From the cell containing the given text, extract its center point as (X, Y) coordinate. 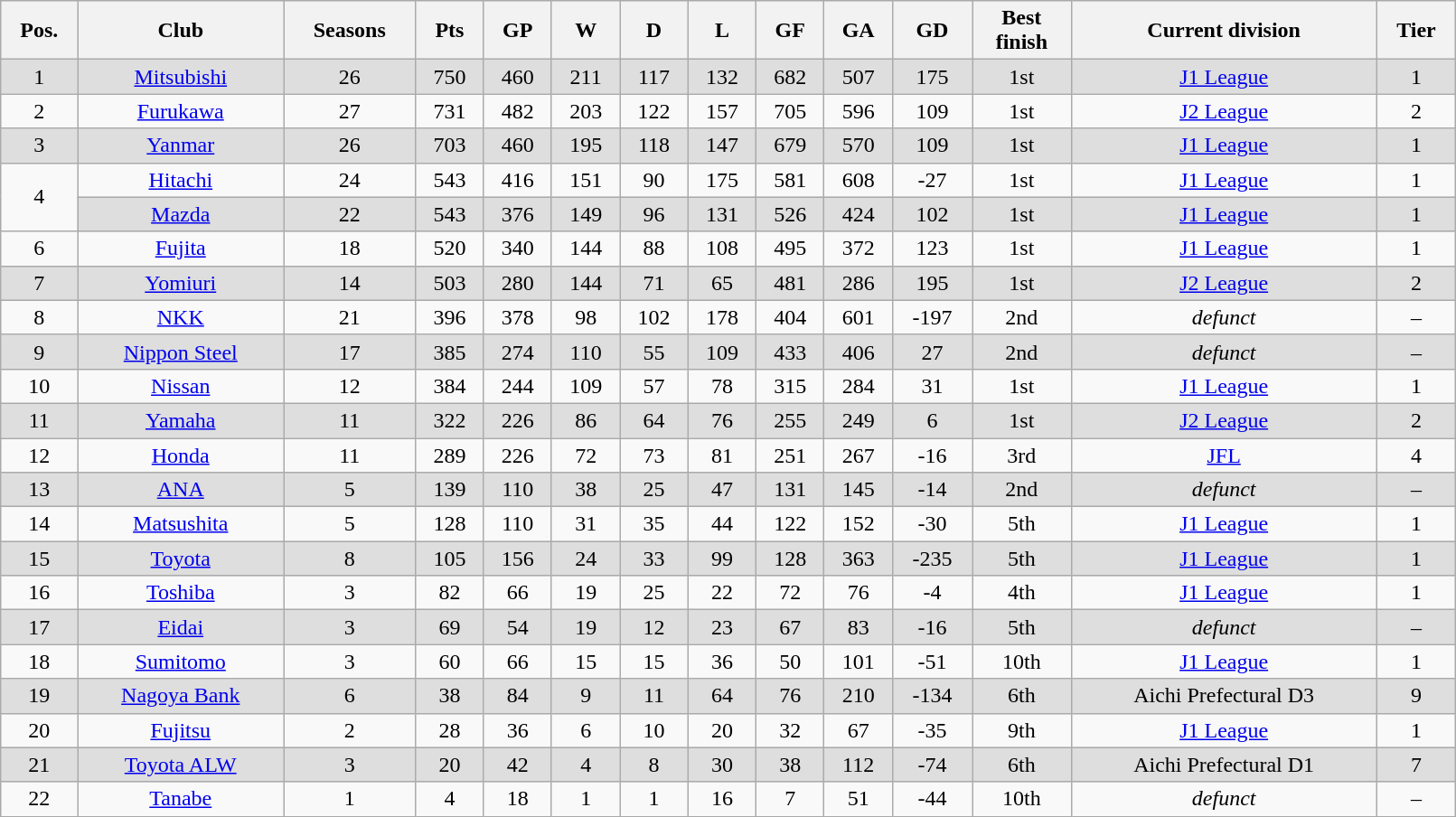
105 (450, 559)
Nissan (181, 386)
47 (721, 490)
152 (859, 524)
82 (450, 593)
132 (721, 77)
274 (517, 352)
363 (859, 559)
520 (450, 249)
Bestfinish (1022, 31)
99 (721, 559)
3rd (1022, 455)
-27 (932, 180)
86 (586, 420)
Yanmar (181, 146)
284 (859, 386)
-74 (932, 765)
60 (450, 662)
32 (790, 730)
84 (517, 696)
Mazda (181, 214)
404 (790, 317)
570 (859, 146)
W (586, 31)
108 (721, 249)
L (721, 31)
51 (859, 799)
286 (859, 283)
42 (517, 765)
495 (790, 249)
396 (450, 317)
-197 (932, 317)
GF (790, 31)
88 (654, 249)
-35 (932, 730)
Yomiuri (181, 283)
-30 (932, 524)
210 (859, 696)
147 (721, 146)
255 (790, 420)
Honda (181, 455)
98 (586, 317)
50 (790, 662)
503 (450, 283)
ANA (181, 490)
Fujita (181, 249)
Current division (1224, 31)
112 (859, 765)
Sumitomo (181, 662)
Mitsubishi (181, 77)
69 (450, 627)
703 (450, 146)
526 (790, 214)
44 (721, 524)
482 (517, 111)
Pts (450, 31)
30 (721, 765)
315 (790, 386)
384 (450, 386)
90 (654, 180)
682 (790, 77)
Aichi Prefectural D3 (1224, 696)
96 (654, 214)
244 (517, 386)
57 (654, 386)
372 (859, 249)
NKK (181, 317)
178 (721, 317)
9th (1022, 730)
731 (450, 111)
GP (517, 31)
13 (40, 490)
GA (859, 31)
Pos. (40, 31)
28 (450, 730)
322 (450, 420)
JFL (1224, 455)
Tier (1416, 31)
81 (721, 455)
33 (654, 559)
GD (932, 31)
203 (586, 111)
149 (586, 214)
705 (790, 111)
601 (859, 317)
211 (586, 77)
Tanabe (181, 799)
416 (517, 180)
251 (790, 455)
481 (790, 283)
73 (654, 455)
433 (790, 352)
376 (517, 214)
Aichi Prefectural D1 (1224, 765)
151 (586, 180)
Toyota ALW (181, 765)
117 (654, 77)
71 (654, 283)
-134 (932, 696)
581 (790, 180)
157 (721, 111)
289 (450, 455)
Nagoya Bank (181, 696)
83 (859, 627)
340 (517, 249)
Nippon Steel (181, 352)
23 (721, 627)
750 (450, 77)
-235 (932, 559)
156 (517, 559)
280 (517, 283)
65 (721, 283)
Hitachi (181, 180)
D (654, 31)
-51 (932, 662)
679 (790, 146)
Fujitsu (181, 730)
406 (859, 352)
-44 (932, 799)
385 (450, 352)
608 (859, 180)
4th (1022, 593)
Matsushita (181, 524)
55 (654, 352)
596 (859, 111)
101 (859, 662)
Yamaha (181, 420)
267 (859, 455)
249 (859, 420)
378 (517, 317)
78 (721, 386)
Seasons (350, 31)
54 (517, 627)
Toshiba (181, 593)
Eidai (181, 627)
Club (181, 31)
-14 (932, 490)
Furukawa (181, 111)
424 (859, 214)
-4 (932, 593)
Toyota (181, 559)
123 (932, 249)
139 (450, 490)
145 (859, 490)
507 (859, 77)
118 (654, 146)
35 (654, 524)
